Determine the [X, Y] coordinate at the center of the cell enclosing the given text.  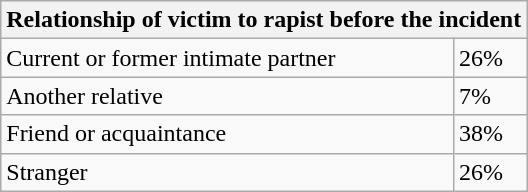
Stranger [228, 172]
Another relative [228, 96]
Current or former intimate partner [228, 58]
38% [490, 134]
Relationship of victim to rapist before the incident [264, 20]
7% [490, 96]
Friend or acquaintance [228, 134]
